Capture the cell that displays the provided text and extract its (X, Y) central coordinate. 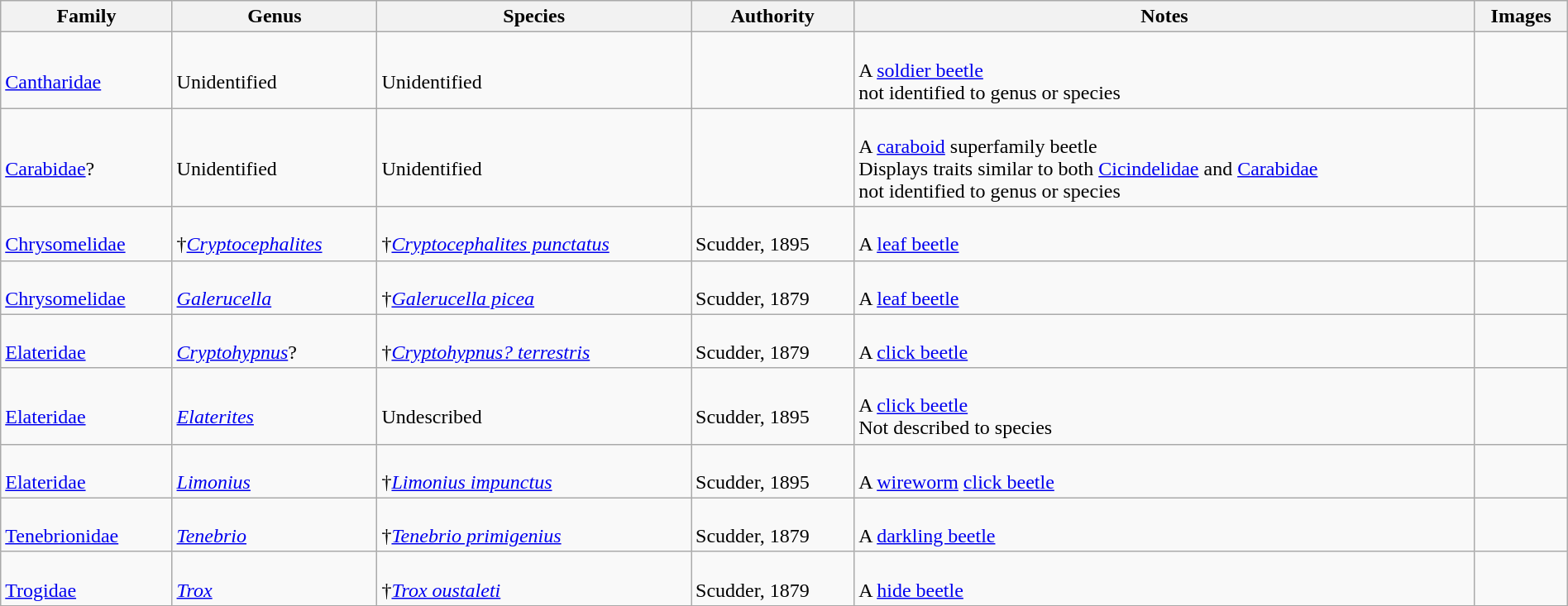
A wireworm click beetle (1164, 471)
†Trox oustaleti (534, 579)
Galerucella (275, 288)
Limonius (275, 471)
Trogidae (86, 579)
Images (1521, 17)
†Limonius impunctus (534, 471)
Tenebrionidae (86, 524)
†Tenebrio primigenius (534, 524)
Cryptohypnus? (275, 341)
†Cryptocephalites punctatus (534, 233)
A darkling beetle (1164, 524)
A soldier beetle not identified to genus or species (1164, 70)
A click beetle (1164, 341)
Elaterites (275, 406)
Species (534, 17)
†Cryptohypnus? terrestris (534, 341)
Carabidae? (86, 157)
†Cryptocephalites (275, 233)
Trox (275, 579)
Genus (275, 17)
Tenebrio (275, 524)
Undescribed (534, 406)
A caraboid superfamily beetleDisplays traits similar to both Cicindelidae and Carabidae not identified to genus or species (1164, 157)
†Galerucella picea (534, 288)
A click beetle Not described to species (1164, 406)
A hide beetle (1164, 579)
Notes (1164, 17)
Family (86, 17)
Cantharidae (86, 70)
Authority (772, 17)
